Search for the cell housing the specified text and yield its (x, y) center coordinate. 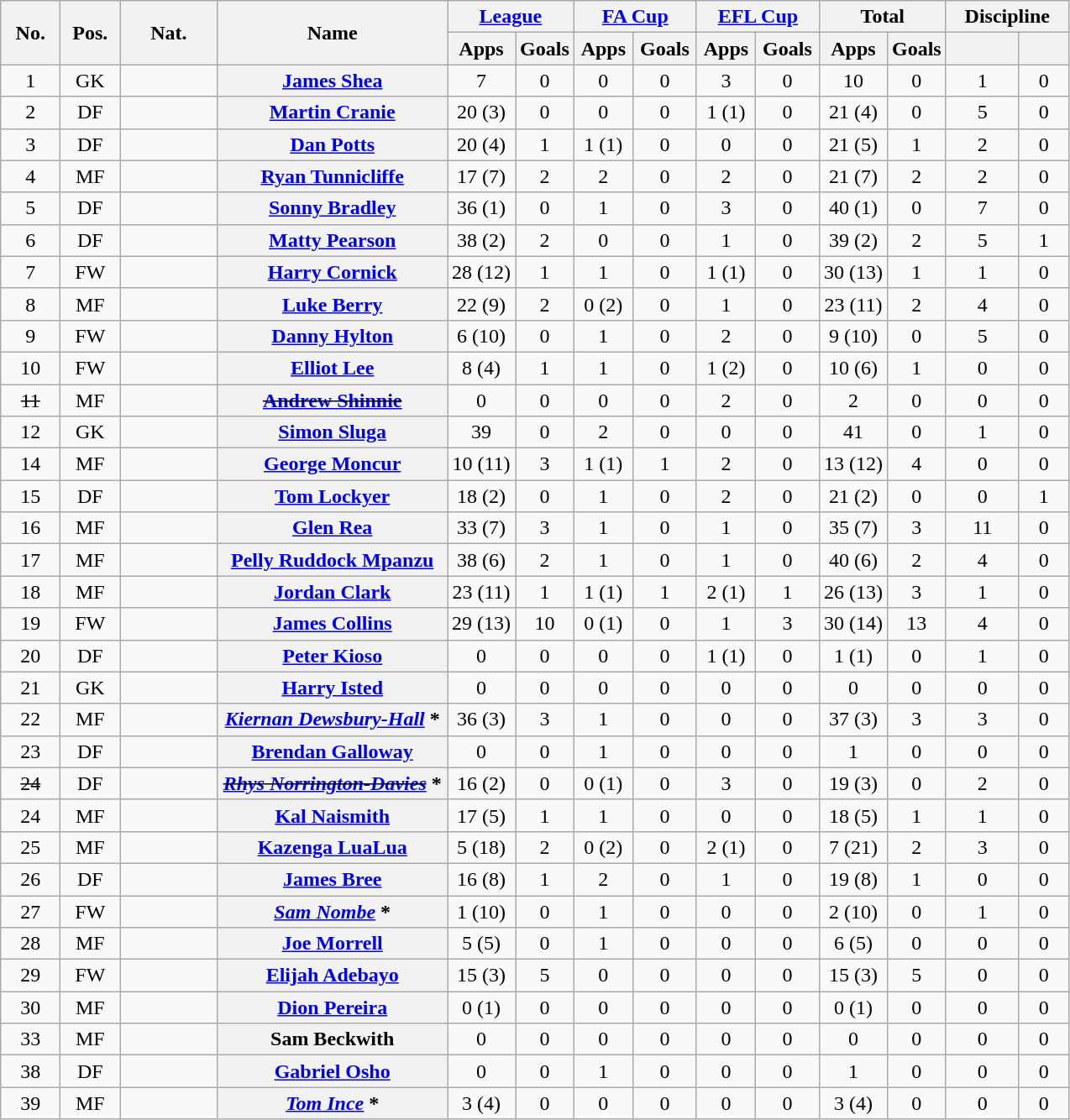
40 (6) (853, 560)
No. (30, 33)
30 (13) (853, 272)
7 (21) (853, 847)
21 (4) (853, 113)
5 (18) (480, 847)
40 (1) (853, 208)
Gabriel Osho (333, 1071)
17 (30, 560)
26 (13) (853, 592)
Elijah Adebayo (333, 976)
EFL Cup (758, 17)
8 (4) (480, 368)
33 (7) (480, 528)
36 (1) (480, 208)
22 (9) (480, 304)
17 (5) (480, 815)
21 (30, 688)
20 (30, 656)
6 (10) (480, 336)
22 (30, 720)
Ryan Tunnicliffe (333, 176)
9 (10) (853, 336)
Total (882, 17)
Harry Cornick (333, 272)
21 (7) (853, 176)
Danny Hylton (333, 336)
Peter Kioso (333, 656)
Rhys Norrington-Davies * (333, 783)
37 (3) (853, 720)
James Shea (333, 81)
Discipline (1007, 17)
15 (30, 496)
Tom Ince * (333, 1103)
1 (2) (726, 368)
28 (12) (480, 272)
19 (30, 624)
13 (12) (853, 464)
12 (30, 432)
Nat. (169, 33)
16 (30, 528)
19 (8) (853, 879)
18 (30, 592)
James Collins (333, 624)
Sonny Bradley (333, 208)
13 (916, 624)
James Bree (333, 879)
26 (30, 879)
Luke Berry (333, 304)
19 (3) (853, 783)
25 (30, 847)
10 (11) (480, 464)
16 (2) (480, 783)
14 (30, 464)
Kiernan Dewsbury-Hall * (333, 720)
Simon Sluga (333, 432)
21 (2) (853, 496)
36 (3) (480, 720)
18 (2) (480, 496)
20 (3) (480, 113)
21 (5) (853, 144)
Pos. (91, 33)
Harry Isted (333, 688)
Elliot Lee (333, 368)
35 (7) (853, 528)
23 (30, 751)
28 (30, 944)
39 (2) (853, 240)
33 (30, 1039)
Andrew Shinnie (333, 400)
Martin Cranie (333, 113)
Kal Naismith (333, 815)
Joe Morrell (333, 944)
Dion Pereira (333, 1007)
League (511, 17)
20 (4) (480, 144)
17 (7) (480, 176)
Brendan Galloway (333, 751)
10 (6) (853, 368)
8 (30, 304)
9 (30, 336)
Jordan Clark (333, 592)
6 (5) (853, 944)
1 (10) (480, 911)
Tom Lockyer (333, 496)
2 (10) (853, 911)
38 (6) (480, 560)
George Moncur (333, 464)
Matty Pearson (333, 240)
FA Cup (635, 17)
29 (13) (480, 624)
30 (30, 1007)
Pelly Ruddock Mpanzu (333, 560)
6 (30, 240)
Name (333, 33)
16 (8) (480, 879)
27 (30, 911)
5 (5) (480, 944)
41 (853, 432)
29 (30, 976)
18 (5) (853, 815)
Kazenga LuaLua (333, 847)
Sam Beckwith (333, 1039)
Glen Rea (333, 528)
38 (30, 1071)
Dan Potts (333, 144)
Sam Nombe * (333, 911)
30 (14) (853, 624)
38 (2) (480, 240)
